Output the (x, y) coordinate of the center of the cell containing the given text.  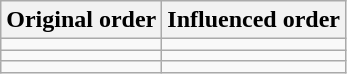
Original order (82, 20)
Influenced order (254, 20)
